From the cell containing the given text, extract its center point as [x, y] coordinate. 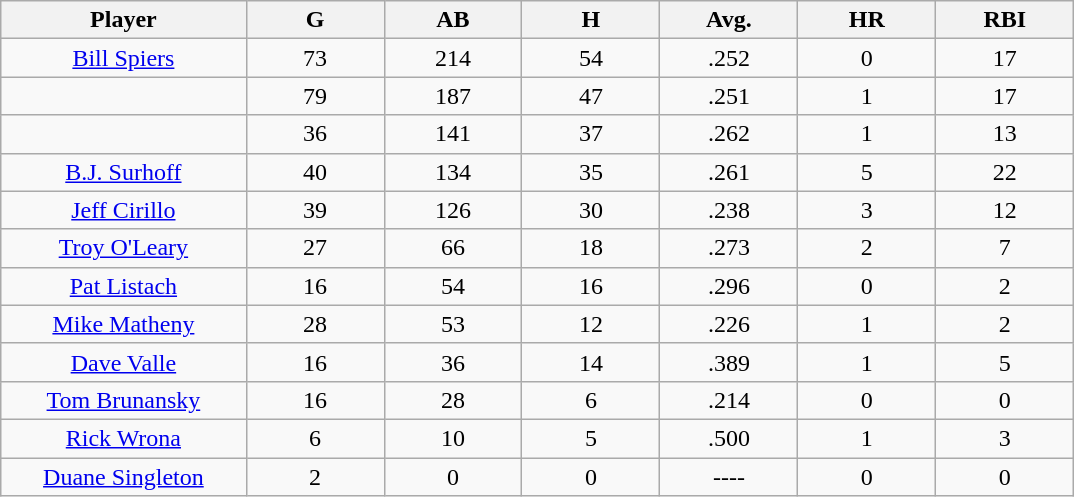
7 [1005, 248]
10 [453, 438]
G [315, 20]
.273 [729, 248]
134 [453, 172]
.251 [729, 96]
22 [1005, 172]
B.J. Surhoff [124, 172]
.261 [729, 172]
Jeff Cirillo [124, 210]
H [591, 20]
---- [729, 477]
Rick Wrona [124, 438]
.500 [729, 438]
126 [453, 210]
Pat Listach [124, 286]
HR [867, 20]
.296 [729, 286]
30 [591, 210]
Bill Spiers [124, 58]
37 [591, 134]
141 [453, 134]
18 [591, 248]
27 [315, 248]
13 [1005, 134]
39 [315, 210]
Player [124, 20]
40 [315, 172]
214 [453, 58]
79 [315, 96]
AB [453, 20]
.252 [729, 58]
47 [591, 96]
73 [315, 58]
.214 [729, 400]
14 [591, 362]
Mike Matheny [124, 324]
RBI [1005, 20]
Duane Singleton [124, 477]
.262 [729, 134]
Tom Brunansky [124, 400]
Dave Valle [124, 362]
.226 [729, 324]
.238 [729, 210]
187 [453, 96]
Troy O'Leary [124, 248]
35 [591, 172]
Avg. [729, 20]
53 [453, 324]
.389 [729, 362]
66 [453, 248]
